Output the [X, Y] coordinate of the center of the cell containing the given text.  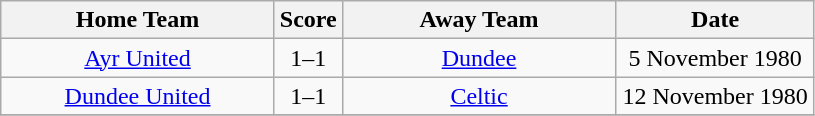
Dundee United [138, 96]
Celtic [479, 96]
Score [308, 20]
Away Team [479, 20]
12 November 1980 [716, 96]
Home Team [138, 20]
Ayr United [138, 58]
Date [716, 20]
5 November 1980 [716, 58]
Dundee [479, 58]
